Capture the cell that displays the provided text and extract its (x, y) central coordinate. 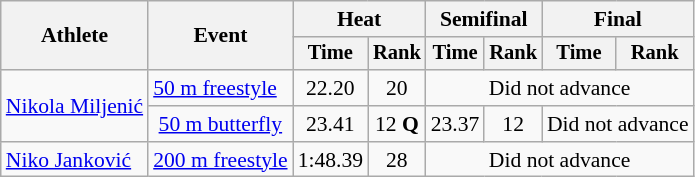
23.41 (330, 124)
22.20 (330, 88)
12 Q (397, 124)
50 m freestyle (220, 88)
Heat (360, 19)
23.37 (456, 124)
20 (397, 88)
50 m butterfly (220, 124)
Semifinal (484, 19)
Final (618, 19)
Athlete (74, 36)
Nikola Miljenić (74, 106)
12 (513, 124)
Event (220, 36)
